Scan for the cell matching the given text and deliver its (X, Y) coordinate at center. 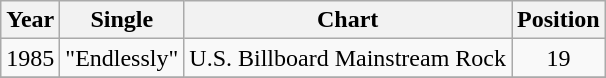
U.S. Billboard Mainstream Rock (348, 58)
Single (122, 20)
19 (559, 58)
Chart (348, 20)
Position (559, 20)
1985 (30, 58)
Year (30, 20)
"Endlessly" (122, 58)
